Provide the [x, y] coordinate of the cell's center where the given text is located.  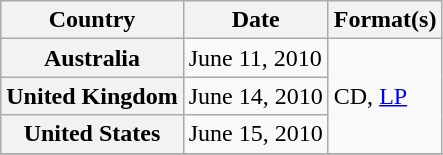
Format(s) [385, 20]
June 11, 2010 [256, 58]
Date [256, 20]
CD, LP [385, 96]
Australia [92, 58]
Country [92, 20]
June 14, 2010 [256, 96]
United States [92, 134]
June 15, 2010 [256, 134]
United Kingdom [92, 96]
